Detect which cell encompasses the target text, then output its [X, Y] center coordinate. 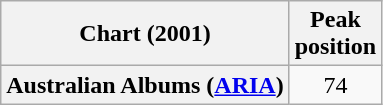
Chart (2001) [145, 34]
74 [335, 85]
Australian Albums (ARIA) [145, 85]
Peakposition [335, 34]
